Output the [x, y] coordinate of the center of the cell containing the given text.  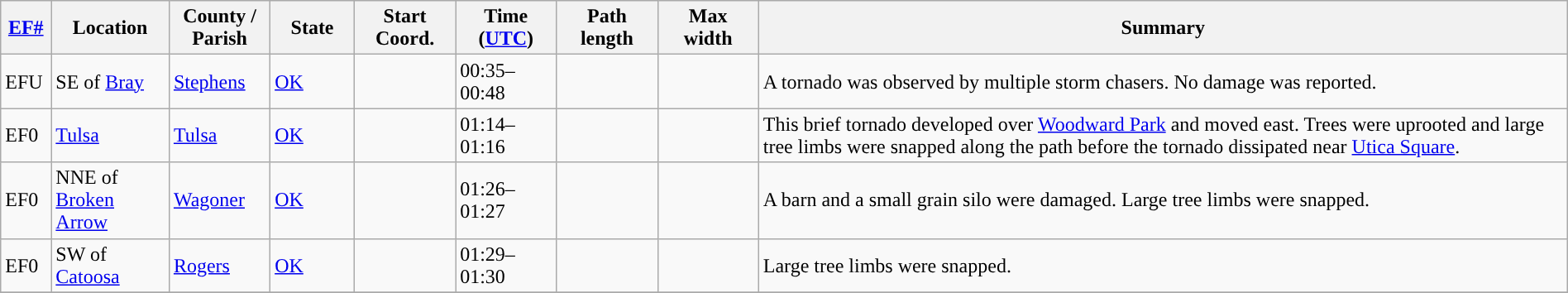
EFU [26, 81]
01:29–01:30 [506, 265]
A barn and a small grain silo were damaged. Large tree limbs were snapped. [1163, 200]
A tornado was observed by multiple storm chasers. No damage was reported. [1163, 81]
Wagoner [219, 200]
Start Coord. [404, 28]
Max width [708, 28]
NNE of Broken Arrow [111, 200]
Stephens [219, 81]
01:26–01:27 [506, 200]
State [313, 28]
Summary [1163, 28]
Large tree limbs were snapped. [1163, 265]
00:35–00:48 [506, 81]
Location [111, 28]
EF# [26, 28]
County / Parish [219, 28]
01:14–01:16 [506, 136]
SE of Bray [111, 81]
SW of Catoosa [111, 265]
Time (UTC) [506, 28]
Rogers [219, 265]
Path length [607, 28]
